Find where the given text appears and provide that cell's center as (X, Y) coordinate. 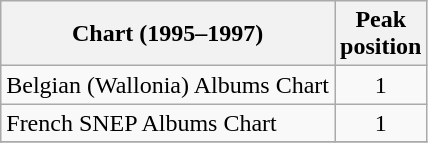
Peakposition (380, 34)
French SNEP Albums Chart (168, 123)
Chart (1995–1997) (168, 34)
Belgian (Wallonia) Albums Chart (168, 85)
